Extract the [x, y] coordinate from the center of the cell holding the provided text.  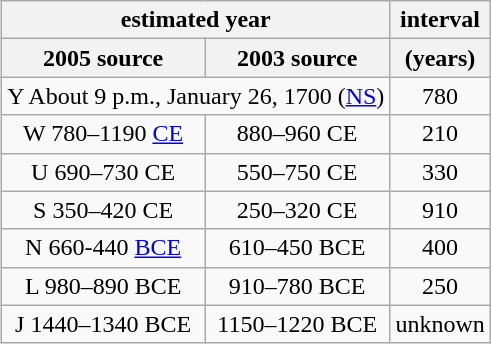
N 660-440 BCE [104, 248]
Y About 9 p.m., January 26, 1700 (NS) [196, 96]
U 690–730 CE [104, 172]
250 [440, 286]
1150–1220 BCE [298, 324]
910–780 BCE [298, 286]
880–960 CE [298, 134]
L 980–890 BCE [104, 286]
330 [440, 172]
unknown [440, 324]
910 [440, 210]
S 350–420 CE [104, 210]
2005 source [104, 58]
610–450 BCE [298, 248]
780 [440, 96]
2003 source [298, 58]
400 [440, 248]
J 1440–1340 BCE [104, 324]
550–750 CE [298, 172]
(years) [440, 58]
interval [440, 20]
estimated year [196, 20]
250–320 CE [298, 210]
210 [440, 134]
W 780–1190 CE [104, 134]
